Return the [x, y] coordinate for the center point of the cell that contains the specified text.  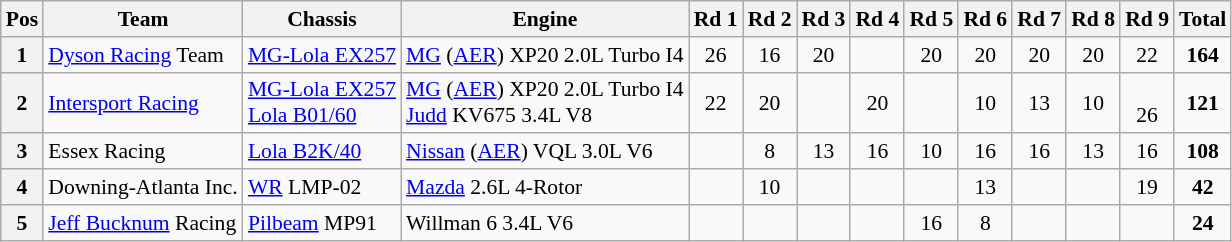
2 [22, 102]
4 [22, 187]
MG-Lola EX257Lola B01/60 [322, 102]
Downing-Atlanta Inc. [143, 187]
Jeff Bucknum Racing [143, 223]
19 [1147, 187]
Rd 9 [1147, 19]
Intersport Racing [143, 102]
Rd 2 [770, 19]
Rd 1 [716, 19]
Willman 6 3.4L V6 [545, 223]
Rd 3 [824, 19]
Rd 6 [985, 19]
164 [1202, 55]
Mazda 2.6L 4-Rotor [545, 187]
Lola B2K/40 [322, 152]
MG (AER) XP20 2.0L Turbo I4Judd KV675 3.4L V8 [545, 102]
121 [1202, 102]
Team [143, 19]
Essex Racing [143, 152]
42 [1202, 187]
Rd 5 [931, 19]
Total [1202, 19]
24 [1202, 223]
108 [1202, 152]
3 [22, 152]
Chassis [322, 19]
Nissan (AER) VQL 3.0L V6 [545, 152]
5 [22, 223]
Pilbeam MP91 [322, 223]
WR LMP-02 [322, 187]
Engine [545, 19]
Rd 7 [1039, 19]
Rd 8 [1093, 19]
1 [22, 55]
Rd 4 [877, 19]
Pos [22, 19]
MG (AER) XP20 2.0L Turbo I4 [545, 55]
MG-Lola EX257 [322, 55]
Dyson Racing Team [143, 55]
